Determine the [X, Y] coordinate at the center of the cell enclosing the given text.  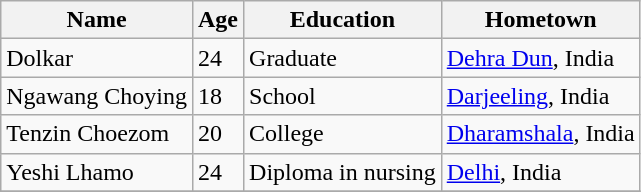
Dolkar [97, 58]
Ngawang Choying [97, 96]
Hometown [540, 20]
20 [218, 134]
18 [218, 96]
Diploma in nursing [343, 172]
Name [97, 20]
Delhi, India [540, 172]
Darjeeling, India [540, 96]
Yeshi Lhamo [97, 172]
School [343, 96]
Dharamshala, India [540, 134]
Tenzin Choezom [97, 134]
College [343, 134]
Graduate [343, 58]
Age [218, 20]
Dehra Dun, India [540, 58]
Education [343, 20]
